Capture the cell that displays the provided text and extract its [x, y] central coordinate. 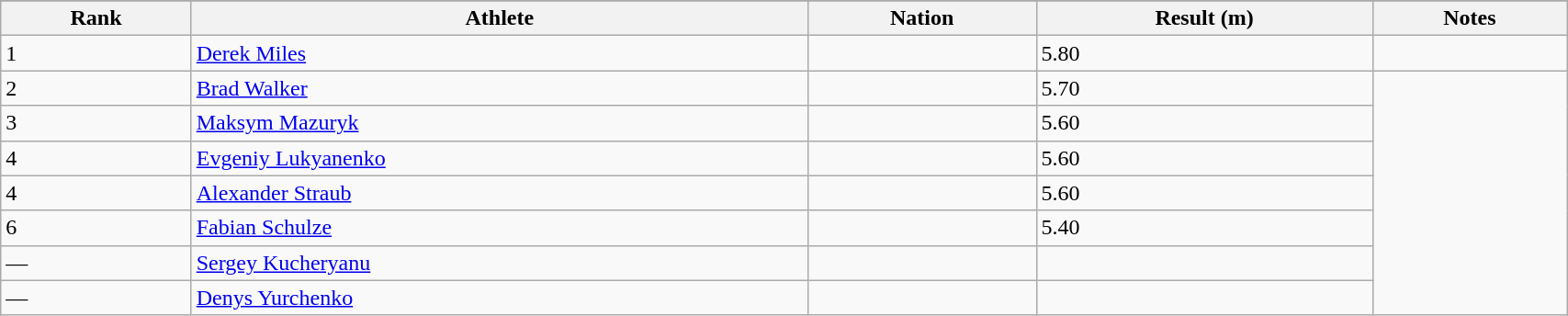
3 [96, 123]
Sergey Kucheryanu [500, 263]
1 [96, 53]
Nation [922, 18]
Alexander Straub [500, 193]
5.70 [1204, 88]
Denys Yurchenko [500, 298]
6 [96, 228]
Notes [1470, 18]
Derek Miles [500, 53]
Result (m) [1204, 18]
Evgeniy Lukyanenko [500, 158]
Brad Walker [500, 88]
Fabian Schulze [500, 228]
Rank [96, 18]
2 [96, 88]
Athlete [500, 18]
5.40 [1204, 228]
5.80 [1204, 53]
Maksym Mazuryk [500, 123]
